Capture the cell that displays the provided text and extract its (X, Y) central coordinate. 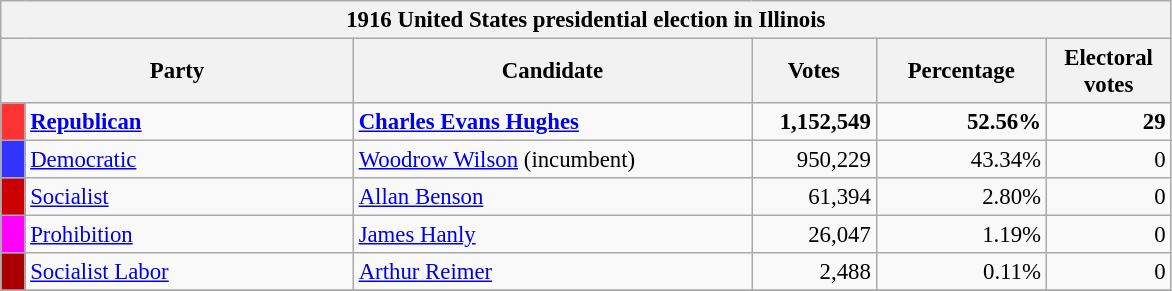
Votes (814, 72)
29 (1108, 122)
1,152,549 (814, 122)
1916 United States presidential election in Illinois (586, 20)
52.56% (961, 122)
950,229 (814, 160)
Candidate (552, 72)
1.19% (961, 235)
Democratic (189, 160)
Allan Benson (552, 197)
2.80% (961, 197)
Woodrow Wilson (incumbent) (552, 160)
James Hanly (552, 235)
Republican (189, 122)
Percentage (961, 72)
Charles Evans Hughes (552, 122)
Prohibition (189, 235)
43.34% (961, 160)
61,394 (814, 197)
26,047 (814, 235)
Socialist (189, 197)
Electoral votes (1108, 72)
Party (178, 72)
